Return (X, Y) of the center of cell containing provided text 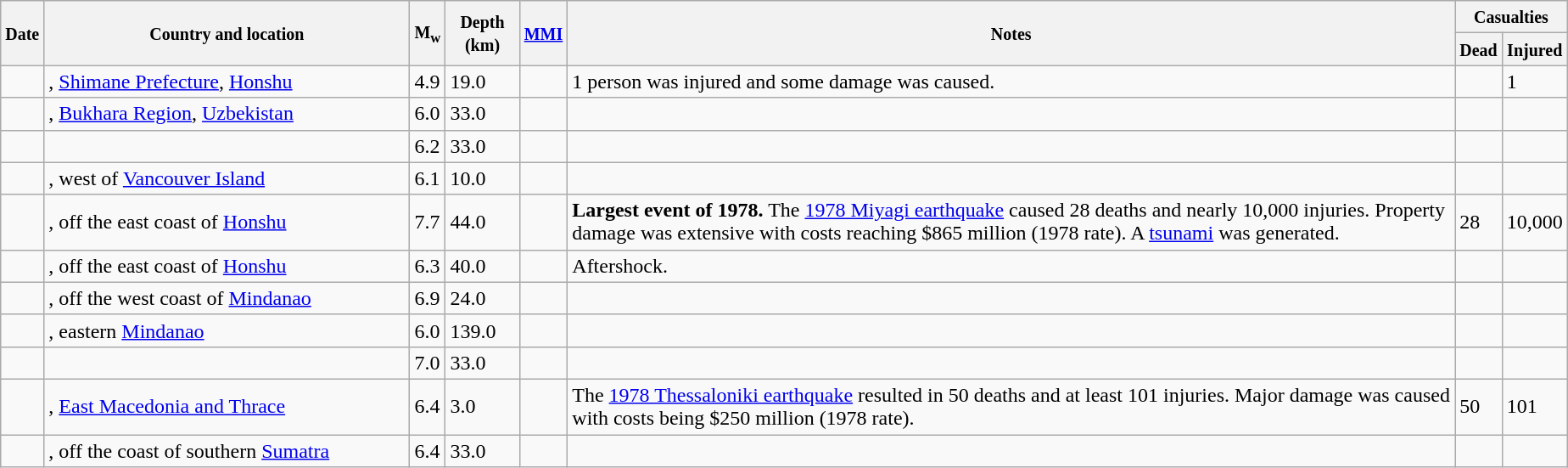
, off the coast of southern Sumatra (227, 451)
, Bukhara Region, Uzbekistan (227, 114)
6.9 (428, 298)
Casualties (1512, 17)
1 person was injured and some damage was caused. (1011, 82)
6.1 (428, 178)
MMI (543, 33)
7.7 (428, 223)
, eastern Mindanao (227, 330)
4.9 (428, 82)
19.0 (482, 82)
Injured (1534, 49)
50 (1479, 406)
Aftershock. (1011, 266)
40.0 (482, 266)
The 1978 Thessaloniki earthquake resulted in 50 deaths and at least 101 injuries. Major damage was caused with costs being $250 million (1978 rate). (1011, 406)
101 (1534, 406)
6.2 (428, 146)
Notes (1011, 33)
Country and location (227, 33)
24.0 (482, 298)
28 (1479, 223)
Dead (1479, 49)
6.3 (428, 266)
1 (1534, 82)
, East Macedonia and Thrace (227, 406)
Depth (km) (482, 33)
44.0 (482, 223)
, off the west coast of Mindanao (227, 298)
Mw (428, 33)
10.0 (482, 178)
3.0 (482, 406)
Date (22, 33)
, west of Vancouver Island (227, 178)
, Shimane Prefecture, Honshu (227, 82)
7.0 (428, 363)
10,000 (1534, 223)
139.0 (482, 330)
